Return the [x, y] coordinate for the center point of the cell that contains the specified text.  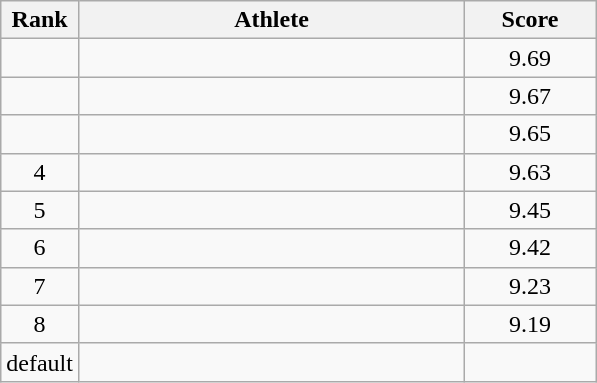
9.65 [530, 134]
9.67 [530, 96]
Athlete [271, 20]
Score [530, 20]
default [40, 362]
4 [40, 172]
9.45 [530, 210]
5 [40, 210]
8 [40, 324]
9.42 [530, 248]
7 [40, 286]
6 [40, 248]
9.69 [530, 58]
9.63 [530, 172]
Rank [40, 20]
9.23 [530, 286]
9.19 [530, 324]
